Output the [X, Y] coordinate of the center of the cell containing the given text.  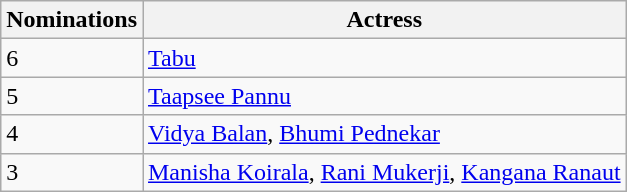
6 [72, 58]
Taapsee Pannu [384, 96]
Manisha Koirala, Rani Mukerji, Kangana Ranaut [384, 172]
Actress [384, 20]
5 [72, 96]
Tabu [384, 58]
4 [72, 134]
3 [72, 172]
Nominations [72, 20]
Vidya Balan, Bhumi Pednekar [384, 134]
